Find where the given text appears and provide that cell's center as [X, Y] coordinate. 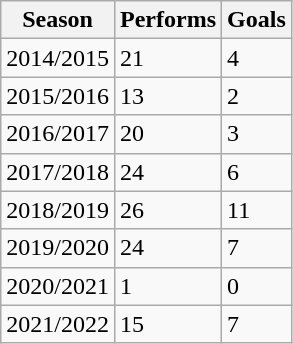
2 [257, 96]
21 [168, 58]
1 [168, 286]
2016/2017 [58, 134]
20 [168, 134]
0 [257, 286]
13 [168, 96]
2018/2019 [58, 210]
Goals [257, 20]
Season [58, 20]
26 [168, 210]
2020/2021 [58, 286]
6 [257, 172]
2015/2016 [58, 96]
4 [257, 58]
2017/2018 [58, 172]
11 [257, 210]
15 [168, 324]
2021/2022 [58, 324]
3 [257, 134]
Performs [168, 20]
2014/2015 [58, 58]
2019/2020 [58, 248]
